For the text-containing cell, return its midpoint in (x, y) coordinate format. 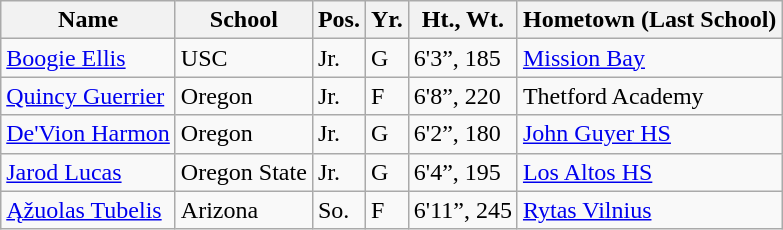
Quincy Guerrier (88, 96)
John Guyer HS (649, 134)
Yr. (386, 20)
6'11”, 245 (462, 210)
Thetford Academy (649, 96)
Pos. (338, 20)
Rytas Vilnius (649, 210)
Oregon State (244, 172)
Jarod Lucas (88, 172)
Name (88, 20)
6'8”, 220 (462, 96)
Ąžuolas Tubelis (88, 210)
6'3”, 185 (462, 58)
Hometown (Last School) (649, 20)
6'4”, 195 (462, 172)
De'Vion Harmon (88, 134)
Los Altos HS (649, 172)
Ht., Wt. (462, 20)
Arizona (244, 210)
Mission Bay (649, 58)
So. (338, 210)
USC (244, 58)
School (244, 20)
6'2”, 180 (462, 134)
Boogie Ellis (88, 58)
